Output the [x, y] coordinate of the center of the cell containing the given text.  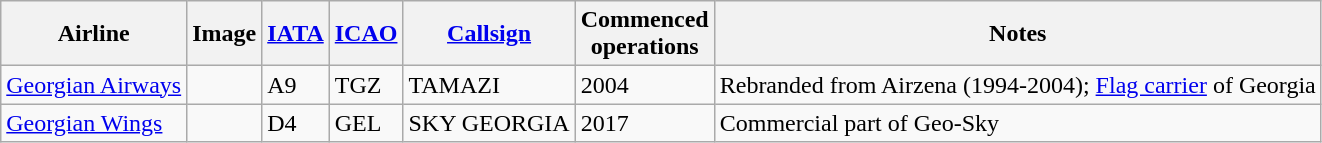
Image [224, 34]
A9 [296, 85]
ICAO [366, 34]
Commencedoperations [644, 34]
Commercial part of Geo-Sky [1018, 123]
Georgian Wings [94, 123]
Rebranded from Airzena (1994-2004); Flag carrier of Georgia [1018, 85]
GEL [366, 123]
Notes [1018, 34]
TAMAZI [489, 85]
Airline [94, 34]
SKY GEORGIA [489, 123]
Georgian Airways [94, 85]
2004 [644, 85]
D4 [296, 123]
Callsign [489, 34]
TGZ [366, 85]
2017 [644, 123]
IATA [296, 34]
